For the text-containing cell, return its midpoint in (x, y) coordinate format. 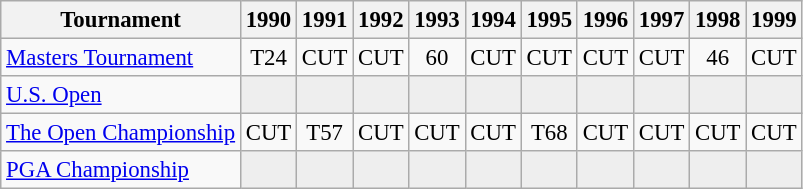
1995 (549, 20)
Masters Tournament (121, 58)
1990 (268, 20)
1999 (774, 20)
T68 (549, 133)
1993 (437, 20)
The Open Championship (121, 133)
1996 (605, 20)
1998 (718, 20)
1997 (661, 20)
1994 (493, 20)
46 (718, 58)
PGA Championship (121, 170)
T24 (268, 58)
T57 (325, 133)
Tournament (121, 20)
1991 (325, 20)
U.S. Open (121, 95)
1992 (381, 20)
60 (437, 58)
